Extract the (x, y) coordinate from the center of the cell holding the provided text.  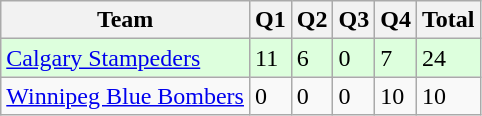
6 (312, 58)
Winnipeg Blue Bombers (126, 96)
Team (126, 20)
Q4 (396, 20)
11 (270, 58)
Total (448, 20)
Calgary Stampeders (126, 58)
Q2 (312, 20)
Q1 (270, 20)
7 (396, 58)
24 (448, 58)
Q3 (354, 20)
